Locate the cell with the specified text and output its (x, y) center coordinate. 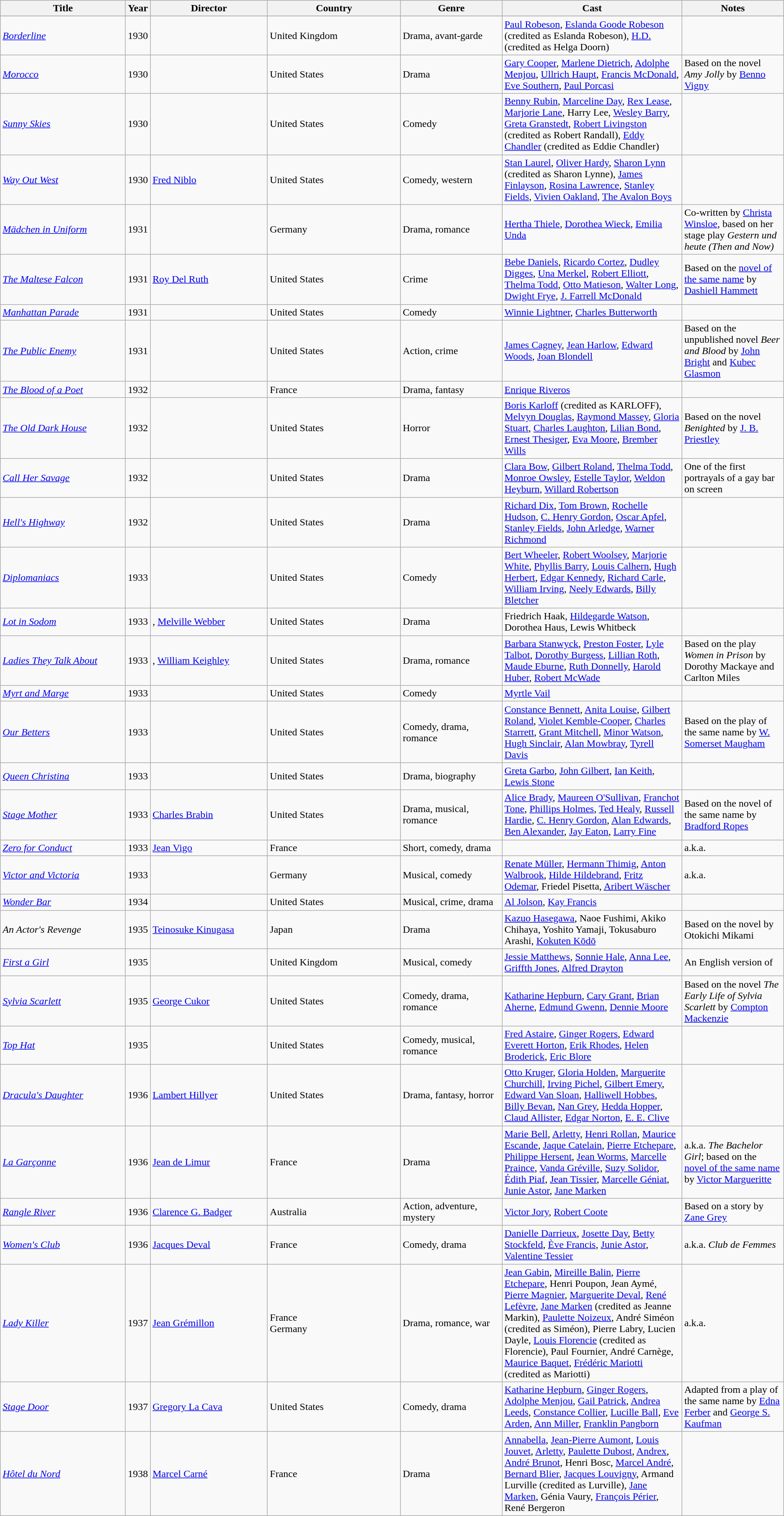
Paul Robeson, Eslanda Goode Robeson (credited as Eslanda Robeson), H.D. (credited as Helga Doorn) (592, 36)
Bebe Daniels, Ricardo Cortez, Dudley Digges, Una Merkel, Robert Elliott, Thelma Todd, Otto Matieson, Walter Long, Dwight Frye, J. Farrell McDonald (592, 279)
Comedy, musical, romance (451, 1045)
a.k.a. Club de Femmes (733, 1245)
Jean de Limur (209, 1162)
Stan Laurel, Oliver Hardy, Sharon Lynn (credited as Sharon Lynne), James Finlayson, Rosina Lawrence, Stanley Fields, Vivien Oakland, The Avalon Boys (592, 179)
, William Keighley (209, 660)
Al Jolson, Kay Francis (592, 902)
Winnie Lightner, Charles Butterworth (592, 312)
a.k.a. The Bachelor Girl; based on the novel of the same name by Victor Margueritte (733, 1162)
Gregory La Cava (209, 1407)
Lambert Hillyer (209, 1095)
Marcel Carné (209, 1474)
Gary Cooper, Marlene Dietrich, Adolphe Menjou, Ullrich Haupt, Francis McDonald, Eve Southern, Paul Porcasi (592, 74)
Based on the novel Amy Jolly by Benno Vigny (733, 74)
Hertha Thiele, Dorothea Wieck, Emilia Unda (592, 230)
Country (334, 8)
Borderline (63, 36)
Jessie Matthews, Sonnie Hale, Anna Lee, Griffth Jones, Alfred Drayton (592, 962)
Fred Niblo (209, 179)
Richard Dix, Tom Brown, Rochelle Hudson, C. Henry Gordon, Oscar Apfel, Stanley Fields, John Arledge, Warner Richmond (592, 522)
Way Out West (63, 179)
James Cagney, Jean Harlow, Edward Woods, Joan Blondell (592, 351)
Japan (334, 929)
Genre (451, 8)
Based on the novel of the same name by Bradford Ropes (733, 815)
Hell's Highway (63, 522)
Drama, romance, war (451, 1323)
Sylvia Scarlett (63, 1001)
Greta Garbo, John Gilbert, Ian Keith, Lewis Stone (592, 776)
Lot in Sodom (63, 622)
Based on a story by Zane Grey (733, 1212)
Australia (334, 1212)
Based on the novel of the same name by Dashiell Hammett (733, 279)
Wonder Bar (63, 902)
Charles Brabin (209, 815)
Based on the novel by Otokichi Mikami (733, 929)
George Cukor (209, 1001)
Enrique Riveros (592, 389)
Short, comedy, drama (451, 848)
FranceGermany (334, 1323)
Based on the play of the same name by W. Somerset Maugham (733, 732)
An English version of (733, 962)
Morocco (63, 74)
Drama, fantasy, horror (451, 1095)
Manhattan Parade (63, 312)
Friedrich Haak, Hildegarde Watson, Dorothea Haus, Lewis Whitbeck (592, 622)
Cast (592, 8)
1934 (138, 902)
Roy Del Ruth (209, 279)
Title (63, 8)
La Garçonne (63, 1162)
Myrt and Marge (63, 693)
Zero for Conduct (63, 848)
Danielle Darrieux, Josette Day, Betty Stockfeld, Ève Francis, Junie Astor, Valentine Tessier (592, 1245)
Drama, musical, romance (451, 815)
The Maltese Falcon (63, 279)
Lady Killer (63, 1323)
Hôtel du Nord (63, 1474)
An Actor's Revenge (63, 929)
Our Betters (63, 732)
Clarence G. Badger (209, 1212)
Jacques Deval (209, 1245)
Myrtle Vail (592, 693)
Clara Bow, Gilbert Roland, Thelma Todd, Monroe Owsley, Estelle Taylor, Weldon Heyburn, Willard Robertson (592, 478)
First a Girl (63, 962)
The Blood of a Poet (63, 389)
Based on the novel Benighted by J. B. Priestley (733, 428)
Drama, biography (451, 776)
Stage Door (63, 1407)
Victor Jory, Robert Coote (592, 1212)
Top Hat (63, 1045)
, Melville Webber (209, 622)
Sunny Skies (63, 124)
Victor and Victoria (63, 875)
Call Her Savage (63, 478)
Jean Grémillon (209, 1323)
Based on the play Women in Prison by Dorothy Mackaye and Carlton Miles (733, 660)
Based on the unpublished novel Beer and Blood by John Bright and Kubec Glasmon (733, 351)
Musical, crime, drama (451, 902)
Women's Club (63, 1245)
Based on the novel The Early Life of Sylvia Scarlett by Compton Mackenzie (733, 1001)
Katharine Hepburn, Cary Grant, Brian Aherne, Edmund Gwenn, Dennie Moore (592, 1001)
Renate Müller, Hermann Thimig, Anton Walbrook, Hilde Hildebrand, Fritz Odemar, Friedel Pisetta, Aribert Wäscher (592, 875)
Comedy, western (451, 179)
Stage Mother (63, 815)
The Old Dark House (63, 428)
Queen Christina (63, 776)
The Public Enemy (63, 351)
Drama, avant-garde (451, 36)
One of the first portrayals of a gay bar on screen (733, 478)
Jean Vigo (209, 848)
Drama, fantasy (451, 389)
Crime (451, 279)
Barbara Stanwyck, Preston Foster, Lyle Talbot, Dorothy Burgess, Lillian Roth, Maude Eburne, Ruth Donnelly, Harold Huber, Robert McWade (592, 660)
Mädchen in Uniform (63, 230)
Year (138, 8)
Ladies They Talk About (63, 660)
Teinosuke Kinugasa (209, 929)
Fred Astaire, Ginger Rogers, Edward Everett Horton, Erik Rhodes, Helen Broderick, Eric Blore (592, 1045)
Kazuo Hasegawa, Naoe Fushimi, Akiko Chihaya, Yoshito Yamaji, Tokusaburo Arashi, Kokuten Kōdō (592, 929)
Director (209, 8)
Action, crime (451, 351)
Rangle River (63, 1212)
Notes (733, 8)
Diplomaniacs (63, 578)
Adapted from a play of the same name by Edna Ferber and George S. Kaufman (733, 1407)
Horror (451, 428)
Co-written by Christa Winsloe, based on her stage play Gestern und heute (Then and Now) (733, 230)
Dracula's Daughter (63, 1095)
Action, adventure, mystery (451, 1212)
1938 (138, 1474)
